Identify which cell holds the provided text, then report its (x, y) central coordinate. 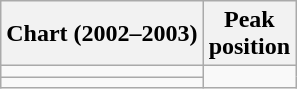
Peakposition (249, 34)
Chart (2002–2003) (102, 34)
